From the cell containing the given text, extract its center point as [x, y] coordinate. 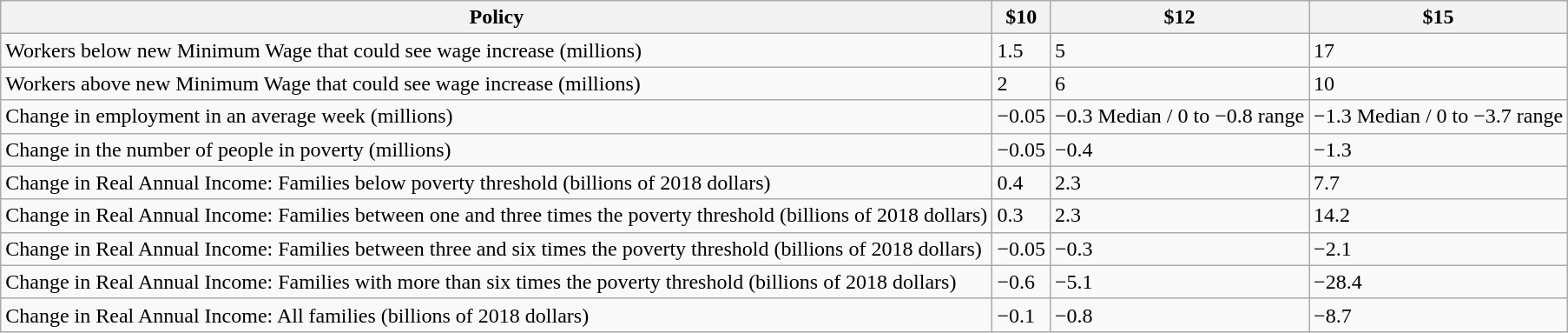
10 [1439, 83]
−5.1 [1179, 282]
14.2 [1439, 216]
Change in employment in an average week (millions) [497, 117]
$12 [1179, 17]
−0.6 [1021, 282]
−0.3 [1179, 249]
2 [1021, 83]
0.3 [1021, 216]
−8.7 [1439, 315]
Workers above new Minimum Wage that could see wage increase (millions) [497, 83]
−0.3 Median / 0 to −0.8 range [1179, 117]
−0.8 [1179, 315]
0.4 [1021, 183]
−0.1 [1021, 315]
−1.3 Median / 0 to −3.7 range [1439, 117]
Change in Real Annual Income: Families between one and three times the poverty threshold (billions of 2018 dollars) [497, 216]
−1.3 [1439, 150]
5 [1179, 50]
Change in the number of people in poverty (millions) [497, 150]
Workers below new Minimum Wage that could see wage increase (millions) [497, 50]
−0.4 [1179, 150]
$10 [1021, 17]
−2.1 [1439, 249]
Policy [497, 17]
Change in Real Annual Income: Families between three and six times the poverty threshold (billions of 2018 dollars) [497, 249]
−28.4 [1439, 282]
Change in Real Annual Income: Families with more than six times the poverty threshold (billions of 2018 dollars) [497, 282]
6 [1179, 83]
Change in Real Annual Income: Families below poverty threshold (billions of 2018 dollars) [497, 183]
$15 [1439, 17]
1.5 [1021, 50]
7.7 [1439, 183]
17 [1439, 50]
Change in Real Annual Income: All families (billions of 2018 dollars) [497, 315]
